Extract the [X, Y] coordinate from the center of the cell holding the provided text.  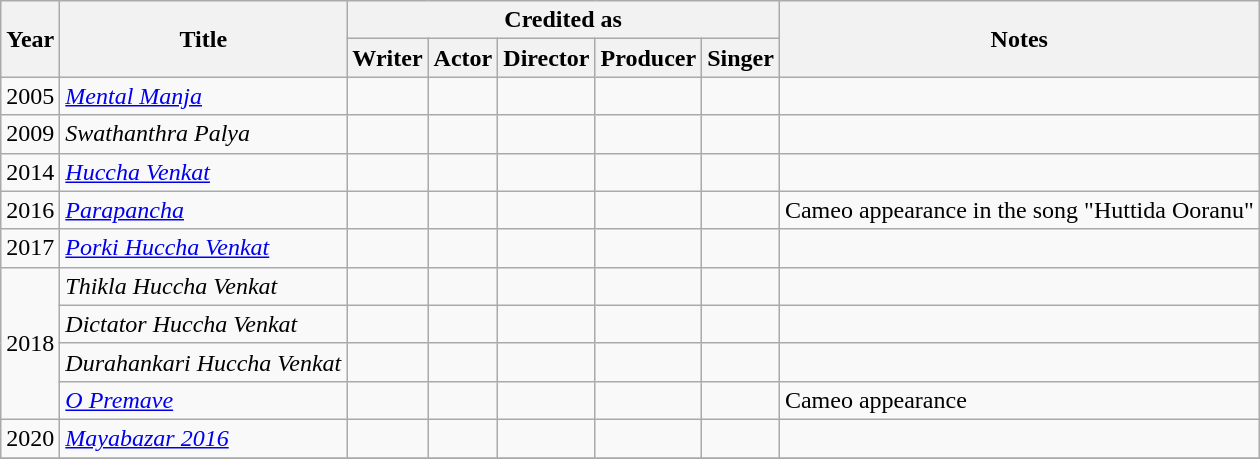
2017 [30, 248]
Singer [741, 58]
Swathanthra Palya [204, 134]
Parapancha [204, 210]
2009 [30, 134]
Producer [648, 58]
Credited as [564, 20]
2018 [30, 343]
Mental Manja [204, 96]
2020 [30, 438]
2005 [30, 96]
2014 [30, 172]
Notes [1019, 39]
Cameo appearance in the song "Huttida Ooranu" [1019, 210]
Director [546, 58]
Thikla Huccha Venkat [204, 286]
Writer [388, 58]
Title [204, 39]
Mayabazar 2016 [204, 438]
Actor [463, 58]
Porki Huccha Venkat [204, 248]
O Premave [204, 400]
2016 [30, 210]
Dictator Huccha Venkat [204, 324]
Cameo appearance [1019, 400]
Huccha Venkat [204, 172]
Durahankari Huccha Venkat [204, 362]
Year [30, 39]
